Locate the cell with the specified text and output its (x, y) center coordinate. 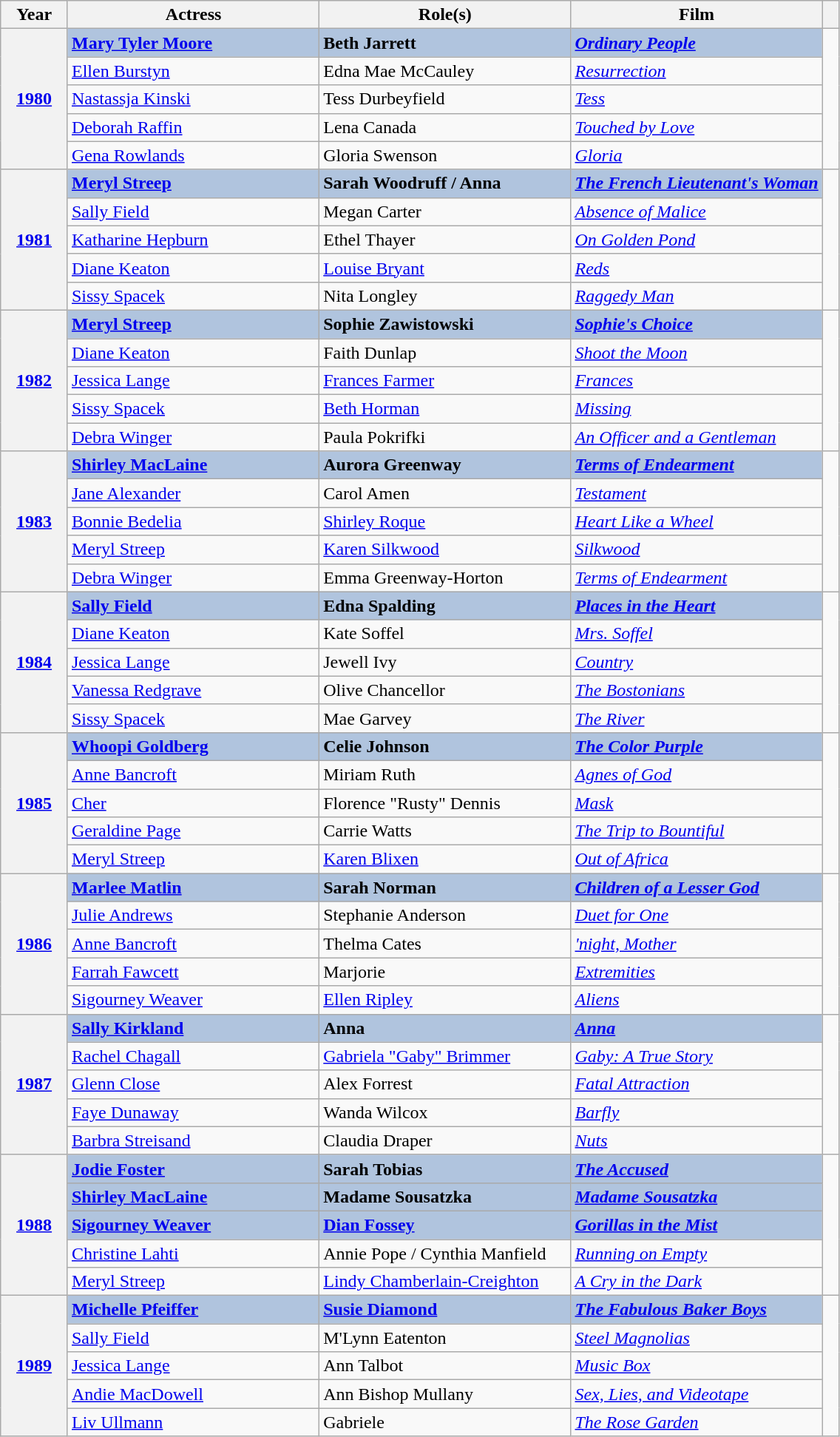
Frances (697, 381)
Cher (193, 802)
Michelle Pfeiffer (193, 1310)
Heart Like a Wheel (697, 521)
Miriam Ruth (445, 774)
Gaby: A True Story (697, 1056)
Florence "Rusty" Dennis (445, 802)
Celie Johnson (445, 746)
M'Lynn Eatenton (445, 1338)
Sex, Lies, and Videotape (697, 1394)
Gabriele (445, 1422)
Christine Lahti (193, 1254)
1980 (34, 99)
Alex Forrest (445, 1084)
Gabriela "Gaby" Brimmer (445, 1056)
An Officer and a Gentleman (697, 437)
Reds (697, 268)
Out of Africa (697, 859)
Jodie Foster (193, 1169)
Beth Jarrett (445, 43)
Mask (697, 802)
Kate Soffel (445, 634)
'night, Mother (697, 944)
1983 (34, 521)
The River (697, 718)
Sarah Norman (445, 887)
1989 (34, 1366)
Tess Durbeyfield (445, 99)
Louise Bryant (445, 268)
Ann Talbot (445, 1366)
The Bostonians (697, 690)
Lena Canada (445, 127)
Sarah Woodruff / Anna (445, 183)
Sophie Zawistowski (445, 324)
Gloria Swenson (445, 155)
Year (34, 15)
Testament (697, 493)
1985 (34, 802)
1987 (34, 1084)
1981 (34, 240)
1982 (34, 380)
Duet for One (697, 916)
The French Lieutenant's Woman (697, 183)
Paula Pokrifki (445, 437)
Aliens (697, 1000)
Julie Andrews (193, 916)
Stephanie Anderson (445, 916)
Ellen Ripley (445, 1000)
Karen Blixen (445, 859)
Rachel Chagall (193, 1056)
Gloria (697, 155)
Mrs. Soffel (697, 634)
Touched by Love (697, 127)
The Fabulous Baker Boys (697, 1310)
A Cry in the Dark (697, 1282)
Jane Alexander (193, 493)
Nuts (697, 1140)
Missing (697, 409)
Places in the Heart (697, 606)
Barfly (697, 1112)
Carrie Watts (445, 831)
Sophie's Choice (697, 324)
Carol Amen (445, 493)
Marjorie (445, 972)
Whoopi Goldberg (193, 746)
1988 (34, 1225)
Shirley Roque (445, 521)
Mary Tyler Moore (193, 43)
Andie MacDowell (193, 1394)
1986 (34, 944)
Annie Pope / Cynthia Manfield (445, 1254)
Edna Spalding (445, 606)
Film (697, 15)
Gorillas in the Mist (697, 1225)
Sarah Tobias (445, 1169)
Thelma Cates (445, 944)
Nastassja Kinski (193, 99)
Fatal Attraction (697, 1084)
Faye Dunaway (193, 1112)
Lindy Chamberlain-Creighton (445, 1282)
Emma Greenway-Horton (445, 578)
Farrah Fawcett (193, 972)
Katharine Hepburn (193, 240)
Edna Mae McCauley (445, 71)
Absence of Malice (697, 212)
Liv Ullmann (193, 1422)
Sally Kirkland (193, 1028)
Silkwood (697, 550)
Extremities (697, 972)
Wanda Wilcox (445, 1112)
The Rose Garden (697, 1422)
Country (697, 662)
Dian Fossey (445, 1225)
Tess (697, 99)
Megan Carter (445, 212)
The Accused (697, 1169)
Running on Empty (697, 1254)
Gena Rowlands (193, 155)
Mae Garvey (445, 718)
Steel Magnolias (697, 1338)
Ethel Thayer (445, 240)
Raggedy Man (697, 296)
1984 (34, 662)
Resurrection (697, 71)
Music Box (697, 1366)
Barbra Streisand (193, 1140)
Frances Farmer (445, 381)
Role(s) (445, 15)
Geraldine Page (193, 831)
Agnes of God (697, 774)
Actress (193, 15)
The Color Purple (697, 746)
Glenn Close (193, 1084)
Nita Longley (445, 296)
Jewell Ivy (445, 662)
Ordinary People (697, 43)
Bonnie Bedelia (193, 521)
Aurora Greenway (445, 465)
Faith Dunlap (445, 353)
Olive Chancellor (445, 690)
On Golden Pond (697, 240)
Shoot the Moon (697, 353)
Ann Bishop Mullany (445, 1394)
Susie Diamond (445, 1310)
The Trip to Bountiful (697, 831)
Claudia Draper (445, 1140)
Ellen Burstyn (193, 71)
Deborah Raffin (193, 127)
Vanessa Redgrave (193, 690)
Beth Horman (445, 409)
Marlee Matlin (193, 887)
Karen Silkwood (445, 550)
Children of a Lesser God (697, 887)
